Pinpoint the cell where the given text exists, returning its [X, Y] midpoint coordinate. 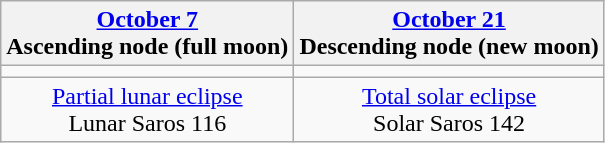
Partial lunar eclipseLunar Saros 116 [148, 110]
October 7Ascending node (full moon) [148, 34]
October 21Descending node (new moon) [449, 34]
Total solar eclipseSolar Saros 142 [449, 110]
